Determine the (x, y) coordinate at the center of the cell enclosing the given text.  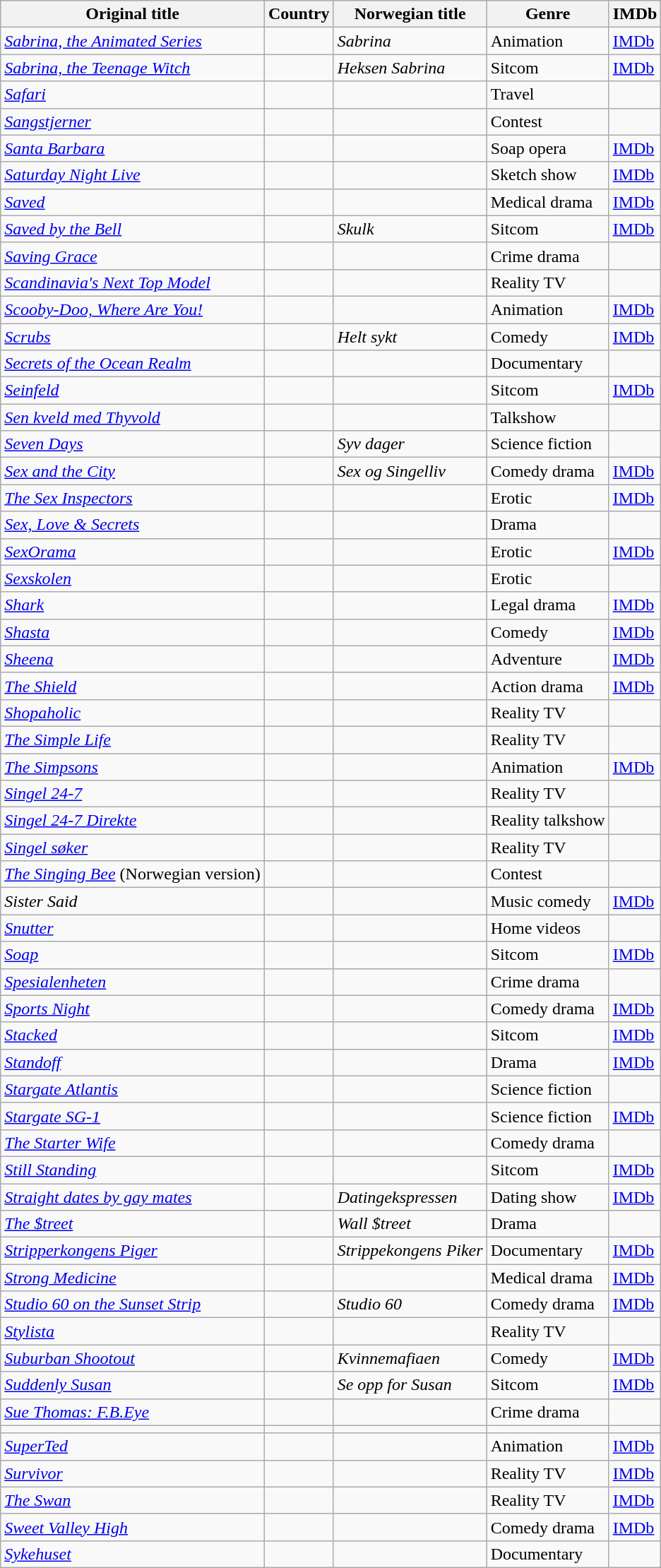
Sue Thomas: F.B.Eye (133, 1412)
Scandinavia's Next Top Model (133, 283)
Studio 60 on the Sunset Strip (133, 1305)
Shark (133, 605)
Sports Night (133, 1009)
Sex, Love & Secrets (133, 525)
Sabrina (410, 41)
Sister Said (133, 901)
Seven Days (133, 444)
Singel søker (133, 848)
Snutter (133, 928)
Syv dager (410, 444)
The Shield (133, 686)
Music comedy (548, 901)
Survivor (133, 1473)
Stripperkongens Piger (133, 1251)
Sexskolen (133, 578)
Datingekspressen (410, 1197)
Saved (133, 202)
Norwegian title (410, 14)
Saved by the Bell (133, 229)
Santa Barbara (133, 148)
Strippekongens Piker (410, 1251)
Suddenly Susan (133, 1385)
Scooby-Doo, Where Are You! (133, 309)
Stargate SG-1 (133, 1116)
Travel (548, 95)
The Sex Inspectors (133, 498)
The Swan (133, 1500)
Stacked (133, 1035)
Secrets of the Ocean Realm (133, 364)
Soap (133, 955)
Legal drama (548, 605)
SexOrama (133, 552)
Shopaholic (133, 713)
Adventure (548, 659)
Singel 24-7 (133, 794)
Country (299, 14)
Kvinnemafiaen (410, 1358)
Talkshow (548, 417)
Sex og Singelliv (410, 471)
Sabrina, the Teenage Witch (133, 68)
Saving Grace (133, 256)
Shasta (133, 632)
Safari (133, 95)
Sen kveld med Thyvold (133, 417)
The Simple Life (133, 740)
The Simpsons (133, 766)
The Singing Bee (Norwegian version) (133, 874)
Stargate Atlantis (133, 1089)
The Starter Wife (133, 1143)
Genre (548, 14)
Sweet Valley High (133, 1527)
Stylista (133, 1331)
Sketch show (548, 175)
Sex and the City (133, 471)
Seinfeld (133, 391)
Spesialenheten (133, 982)
Se opp for Susan (410, 1385)
Reality talkshow (548, 821)
Standoff (133, 1062)
Wall $treet (410, 1224)
Dating show (548, 1197)
Saturday Night Live (133, 175)
Original title (133, 14)
Scrubs (133, 337)
Soap opera (548, 148)
Action drama (548, 686)
Strong Medicine (133, 1278)
The $treet (133, 1224)
Skulk (410, 229)
Heksen Sabrina (410, 68)
Home videos (548, 928)
Straight dates by gay mates (133, 1197)
Sheena (133, 659)
Still Standing (133, 1170)
Helt sykt (410, 337)
Sangstjerner (133, 121)
Sykehuset (133, 1554)
SuperTed (133, 1447)
Sabrina, the Animated Series (133, 41)
Singel 24-7 Direkte (133, 821)
Studio 60 (410, 1305)
Suburban Shootout (133, 1358)
